Extract the [X, Y] coordinate from the center of the cell holding the provided text.  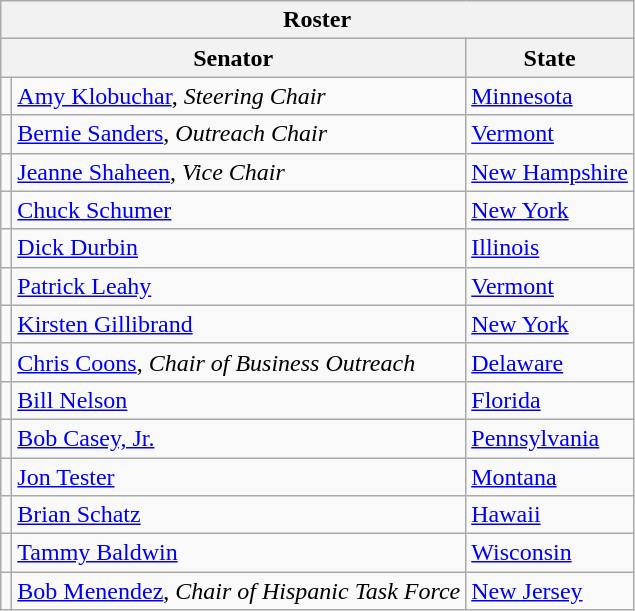
Bob Casey, Jr. [239, 438]
Pennsylvania [550, 438]
Illinois [550, 248]
Dick Durbin [239, 248]
Chris Coons, Chair of Business Outreach [239, 362]
Jeanne Shaheen, Vice Chair [239, 172]
Florida [550, 400]
Bob Menendez, Chair of Hispanic Task Force [239, 591]
New Hampshire [550, 172]
Patrick Leahy [239, 286]
State [550, 58]
Tammy Baldwin [239, 553]
Roster [318, 20]
Bill Nelson [239, 400]
Delaware [550, 362]
Senator [234, 58]
New Jersey [550, 591]
Bernie Sanders, Outreach Chair [239, 134]
Hawaii [550, 515]
Jon Tester [239, 477]
Montana [550, 477]
Minnesota [550, 96]
Amy Klobuchar, Steering Chair [239, 96]
Chuck Schumer [239, 210]
Wisconsin [550, 553]
Brian Schatz [239, 515]
Kirsten Gillibrand [239, 324]
